Identify which cell holds the provided text, then report its (X, Y) central coordinate. 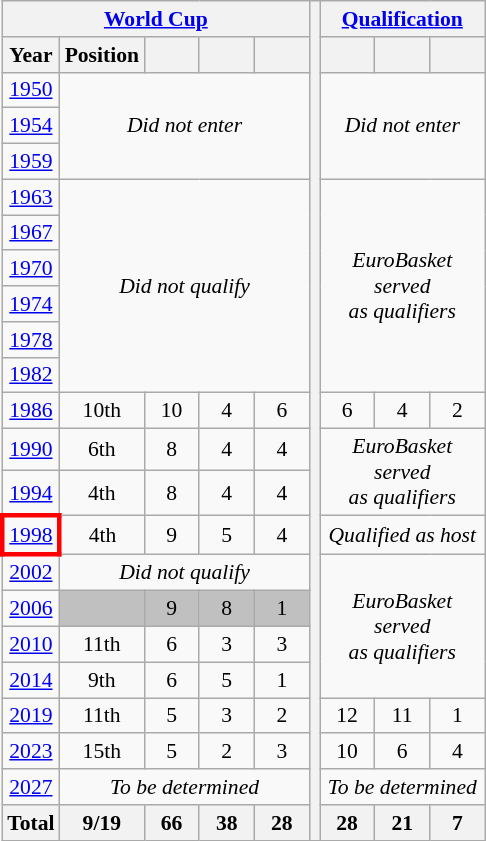
2006 (30, 609)
66 (172, 823)
World Cup (156, 19)
1998 (30, 534)
Total (30, 823)
38 (226, 823)
Qualified as host (402, 534)
9/19 (102, 823)
1967 (30, 233)
6th (102, 450)
2019 (30, 716)
2027 (30, 787)
2010 (30, 645)
Year (30, 55)
2014 (30, 680)
21 (402, 823)
1982 (30, 375)
2002 (30, 572)
1954 (30, 126)
2023 (30, 752)
9th (102, 680)
1950 (30, 90)
1974 (30, 304)
Position (102, 55)
7 (458, 823)
1970 (30, 269)
1978 (30, 340)
11 (402, 716)
1963 (30, 197)
1959 (30, 162)
12 (348, 716)
1990 (30, 450)
Qualification (402, 19)
10th (102, 411)
15th (102, 752)
1986 (30, 411)
1994 (30, 493)
